From the cell containing the given text, extract its center point as [X, Y] coordinate. 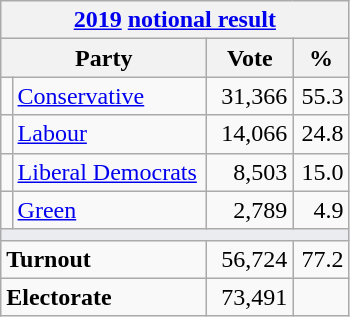
Vote [250, 58]
15.0 [321, 172]
56,724 [250, 259]
24.8 [321, 134]
2019 notional result [175, 20]
14,066 [250, 134]
Green [110, 210]
% [321, 58]
Conservative [110, 96]
Party [104, 58]
55.3 [321, 96]
Labour [110, 134]
Liberal Democrats [110, 172]
31,366 [250, 96]
4.9 [321, 210]
8,503 [250, 172]
2,789 [250, 210]
Electorate [104, 297]
73,491 [250, 297]
Turnout [104, 259]
77.2 [321, 259]
